Provide the (x, y) coordinate of the cell's center where the given text is located.  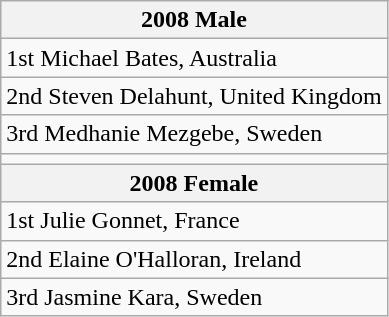
1st Michael Bates, Australia (194, 58)
1st Julie Gonnet, France (194, 221)
2nd Steven Delahunt, United Kingdom (194, 96)
3rd Medhanie Mezgebe, Sweden (194, 134)
2nd Elaine O'Halloran, Ireland (194, 259)
2008 Female (194, 183)
2008 Male (194, 20)
3rd Jasmine Kara, Sweden (194, 297)
